Locate the cell with the specified text and output its (X, Y) center coordinate. 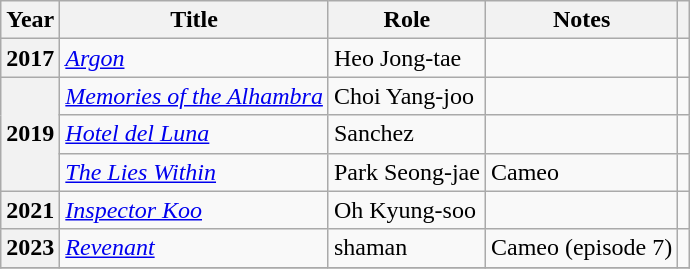
Year (30, 20)
The Lies Within (194, 172)
Oh Kyung-soo (406, 210)
Notes (581, 20)
2017 (30, 58)
Choi Yang-joo (406, 96)
Revenant (194, 248)
2019 (30, 134)
shaman (406, 248)
Memories of the Alhambra (194, 96)
Title (194, 20)
Sanchez (406, 134)
Argon (194, 58)
Heo Jong-tae (406, 58)
2021 (30, 210)
Cameo (episode 7) (581, 248)
Role (406, 20)
Cameo (581, 172)
2023 (30, 248)
Inspector Koo (194, 210)
Park Seong-jae (406, 172)
Hotel del Luna (194, 134)
